Determine the (x, y) coordinate at the center of the cell enclosing the given text.  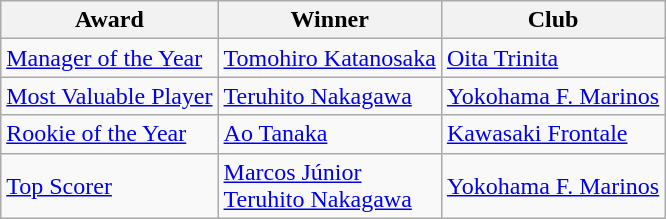
Top Scorer (110, 186)
Manager of the Year (110, 58)
Teruhito Nakagawa (330, 96)
Most Valuable Player (110, 96)
Award (110, 20)
Winner (330, 20)
Kawasaki Frontale (552, 134)
Club (552, 20)
Tomohiro Katanosaka (330, 58)
Rookie of the Year (110, 134)
Oita Trinita (552, 58)
Ao Tanaka (330, 134)
Marcos Júnior Teruhito Nakagawa (330, 186)
